For the text-containing cell, return its midpoint in (X, Y) coordinate format. 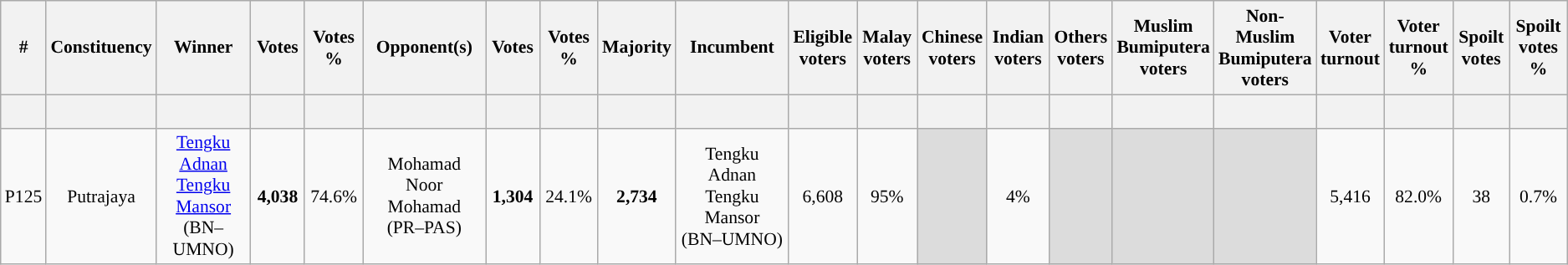
1,304 (513, 196)
Putrajaya (100, 196)
Majority (637, 48)
5,416 (1351, 196)
Winner (204, 48)
Eligible voters (823, 48)
0.7% (1538, 196)
Spoilt votes % (1538, 48)
4% (1018, 196)
Opponent(s) (425, 48)
Voter turnout (1351, 48)
4,038 (278, 196)
82.0% (1418, 196)
Non-Muslim Bumiputera voters (1265, 48)
95% (887, 196)
Muslim Bumiputera voters (1163, 48)
Others voters (1080, 48)
Malay voters (887, 48)
Constituency (100, 48)
24.1% (569, 196)
Indian voters (1018, 48)
P125 (23, 196)
Voter turnout % (1418, 48)
38 (1481, 196)
2,734 (637, 196)
Chinese voters (953, 48)
Mohamad Noor Mohamad(PR–PAS) (425, 196)
Incumbent (733, 48)
# (23, 48)
6,608 (823, 196)
Spoilt votes (1481, 48)
74.6% (334, 196)
